Extract the [x, y] coordinate from the center of the cell holding the provided text.  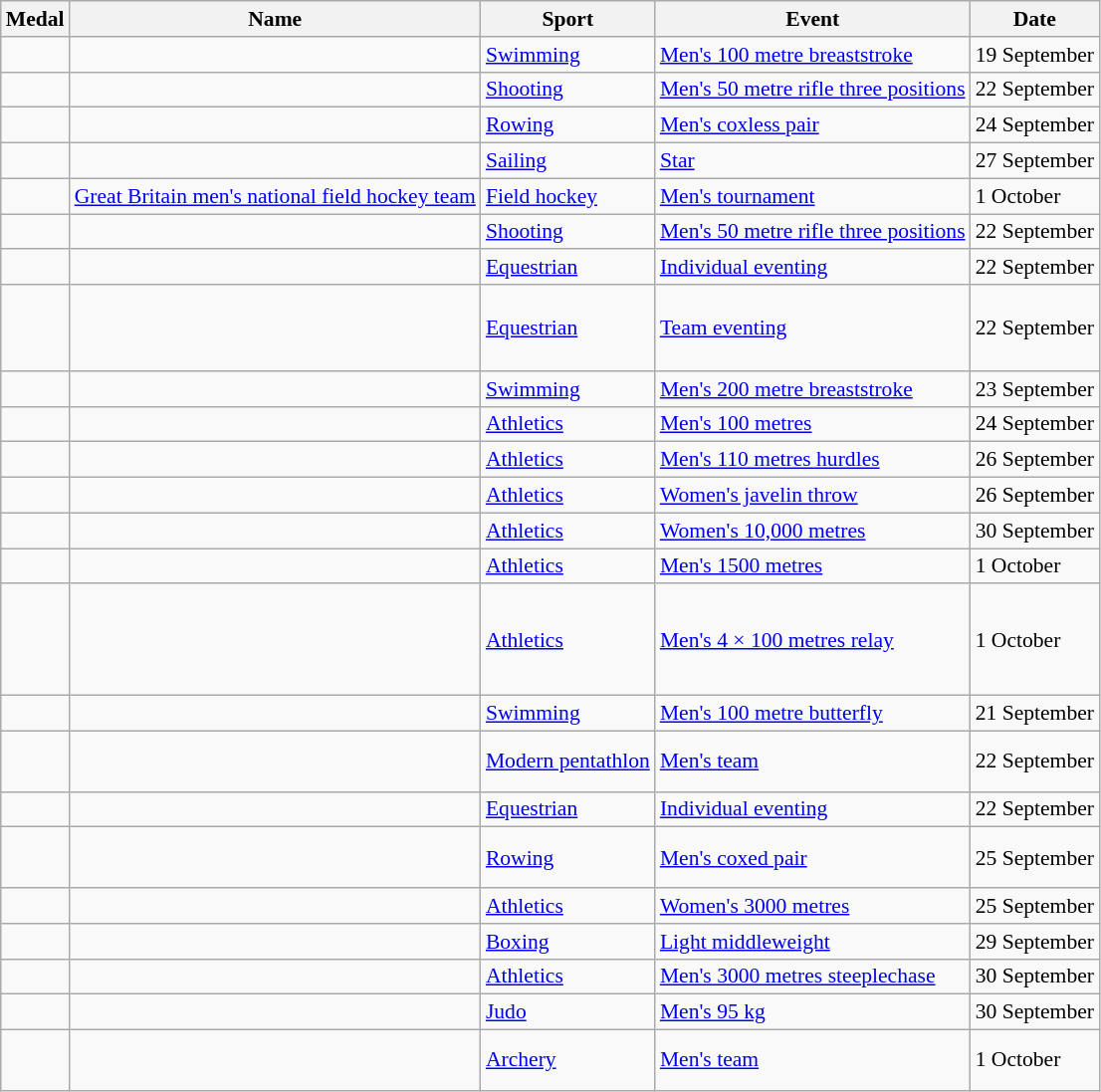
Name [275, 19]
Judo [567, 1012]
Women's javelin throw [812, 496]
Men's coxless pair [812, 125]
Event [812, 19]
Men's 4 × 100 metres relay [812, 640]
Men's 100 metre butterfly [812, 714]
Team eventing [812, 328]
Medal [36, 19]
Date [1035, 19]
Men's 95 kg [812, 1012]
29 September [1035, 942]
Star [812, 161]
Men's 100 metre breaststroke [812, 55]
Light middleweight [812, 942]
Field hockey [567, 196]
Men's 1500 metres [812, 566]
Women's 10,000 metres [812, 531]
Men's 200 metre breaststroke [812, 389]
23 September [1035, 389]
Men's coxed pair [812, 858]
Sport [567, 19]
Men's 3000 metres steeplechase [812, 977]
Archery [567, 1061]
Sailing [567, 161]
27 September [1035, 161]
Men's tournament [812, 196]
19 September [1035, 55]
Modern pentathlon [567, 761]
Men's 110 metres hurdles [812, 460]
Boxing [567, 942]
Great Britain men's national field hockey team [275, 196]
Women's 3000 metres [812, 906]
Men's 100 metres [812, 424]
21 September [1035, 714]
